Locate the cell with the specified text and output its [x, y] center coordinate. 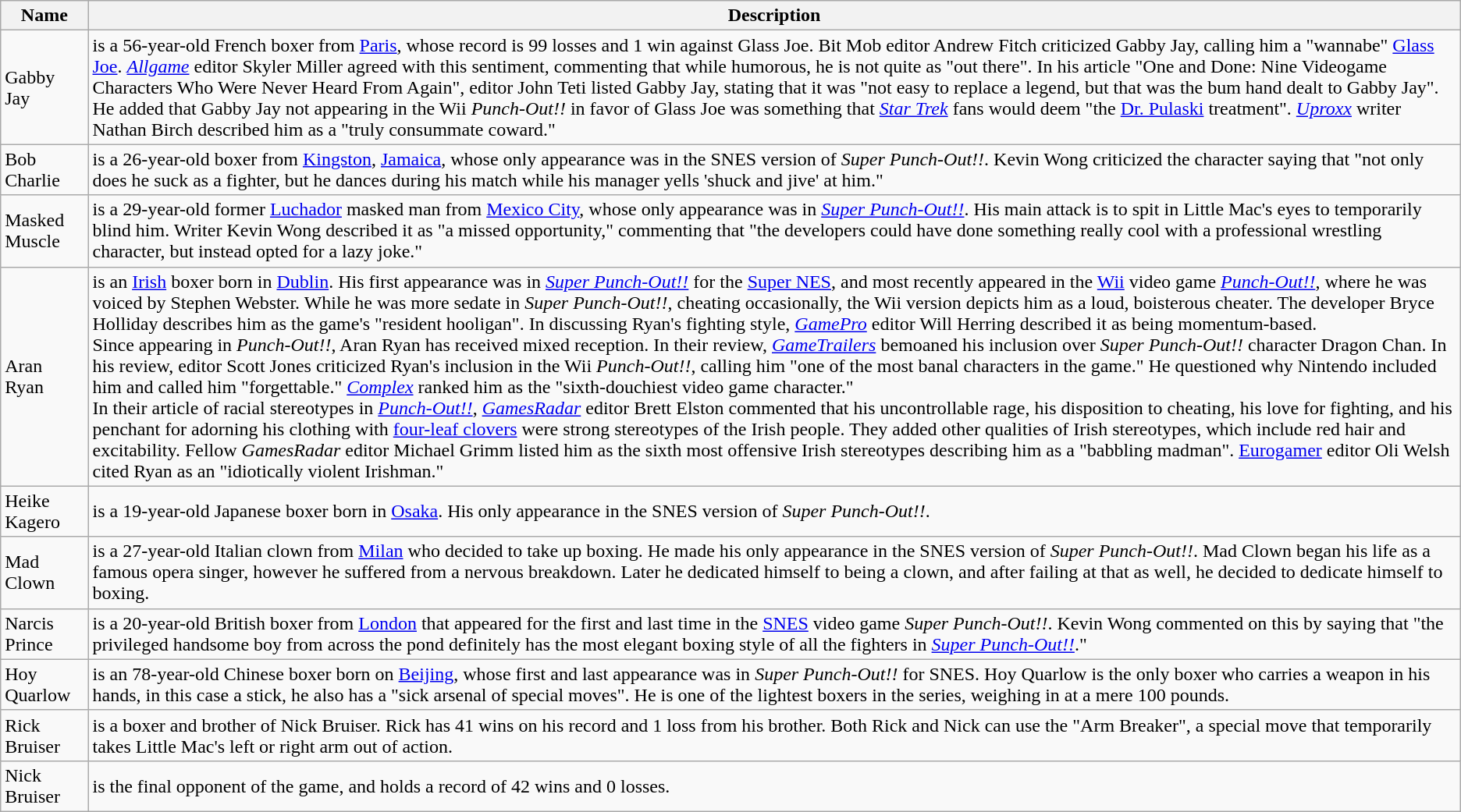
Name [44, 16]
Bob Charlie [44, 170]
Hoy Quarlow [44, 685]
Heike Kagero [44, 512]
is a 19-year-old Japanese boxer born in Osaka. His only appearance in the SNES version of Super Punch-Out!!. [774, 512]
Narcis Prince [44, 633]
Description [774, 16]
Rick Bruiser [44, 735]
Masked Muscle [44, 231]
Gabby Jay [44, 87]
Mad Clown [44, 573]
Nick Bruiser [44, 786]
Aran Ryan [44, 376]
is the final opponent of the game, and holds a record of 42 wins and 0 losses. [774, 786]
